Locate the cell with the specified text and output its [x, y] center coordinate. 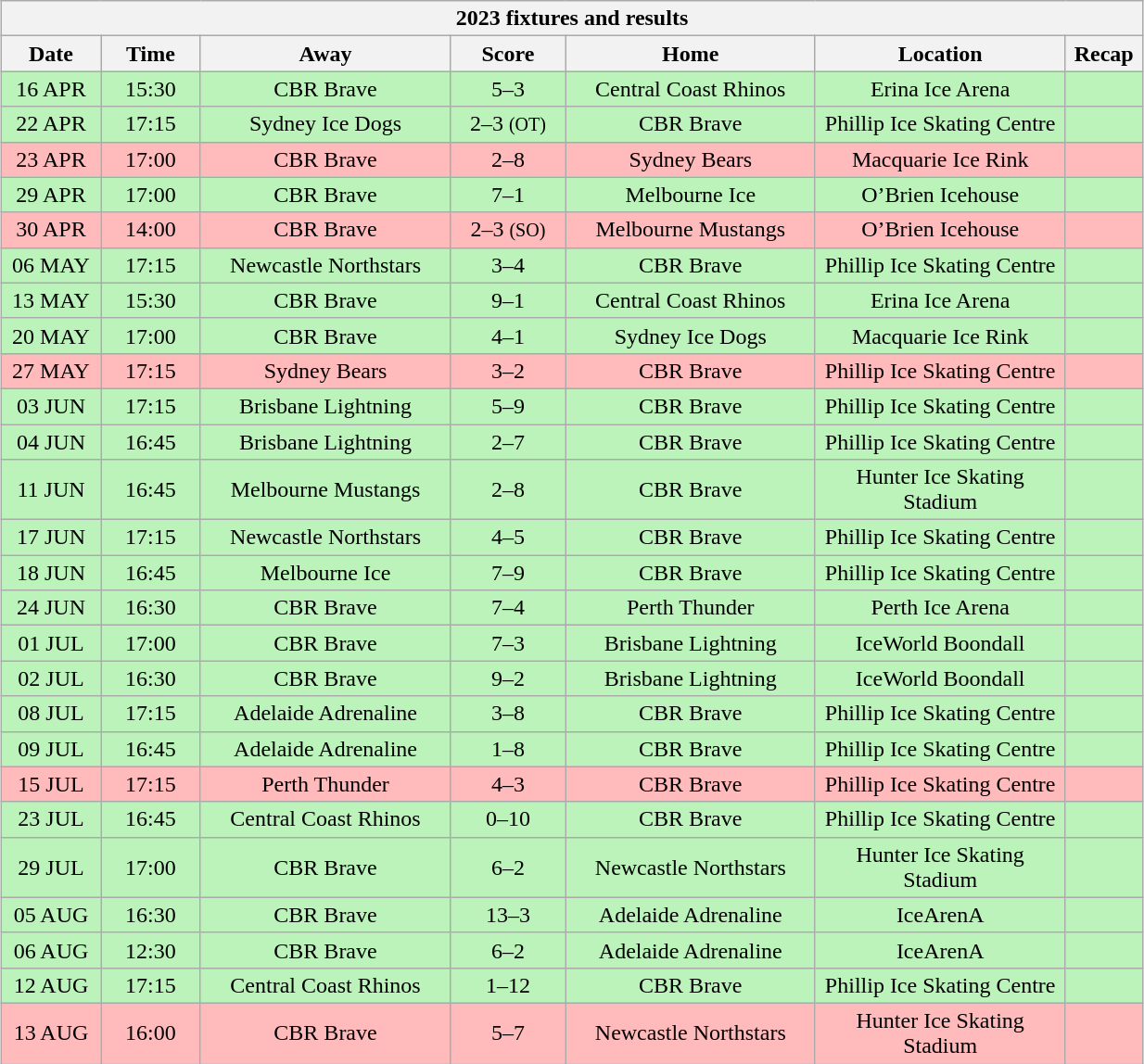
3–2 [508, 371]
03 JUN [52, 406]
12 AUG [52, 985]
02 JUL [52, 678]
1–8 [508, 749]
1–12 [508, 985]
Time [150, 54]
04 JUN [52, 442]
06 MAY [52, 265]
16 APR [52, 89]
0–10 [508, 819]
08 JUL [52, 714]
5–3 [508, 89]
2–3 (OT) [508, 124]
5–9 [508, 406]
7–9 [508, 573]
Away [324, 54]
15 JUL [52, 784]
13 AUG [52, 1032]
3–8 [508, 714]
27 MAY [52, 371]
18 JUN [52, 573]
29 JUL [52, 868]
3–4 [508, 265]
17 JUN [52, 538]
5–7 [508, 1032]
11 JUN [52, 489]
13 MAY [52, 300]
24 JUN [52, 608]
Recap [1104, 54]
Date [52, 54]
Home [690, 54]
06 AUG [52, 950]
09 JUL [52, 749]
2023 fixtures and results [573, 19]
7–3 [508, 643]
Location [940, 54]
20 MAY [52, 336]
4–3 [508, 784]
7–4 [508, 608]
14:00 [150, 230]
4–5 [508, 538]
01 JUL [52, 643]
22 APR [52, 124]
23 APR [52, 159]
29 APR [52, 195]
2–7 [508, 442]
05 AUG [52, 915]
12:30 [150, 950]
30 APR [52, 230]
7–1 [508, 195]
2–3 (SO) [508, 230]
Score [508, 54]
9–1 [508, 300]
13–3 [508, 915]
23 JUL [52, 819]
Perth Ice Arena [940, 608]
16:00 [150, 1032]
9–2 [508, 678]
4–1 [508, 336]
